Detect which cell encompasses the target text, then output its (X, Y) center coordinate. 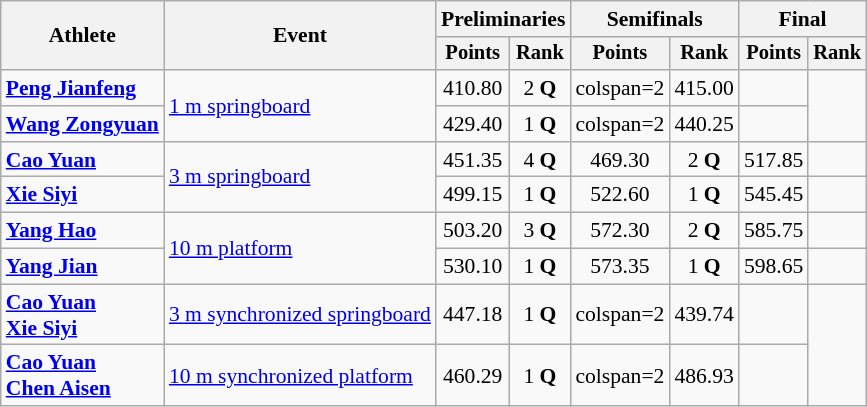
439.74 (704, 314)
Yang Jian (82, 267)
451.35 (473, 160)
3 Q (540, 231)
3 m springboard (300, 178)
545.45 (774, 195)
415.00 (704, 88)
440.25 (704, 124)
Yang Hao (82, 231)
486.93 (704, 376)
410.80 (473, 88)
585.75 (774, 231)
Event (300, 36)
Wang Zongyuan (82, 124)
Cao Yuan (82, 160)
1 m springboard (300, 106)
4 Q (540, 160)
Peng Jianfeng (82, 88)
499.15 (473, 195)
517.85 (774, 160)
573.35 (620, 267)
503.20 (473, 231)
Semifinals (654, 19)
572.30 (620, 231)
469.30 (620, 160)
10 m synchronized platform (300, 376)
460.29 (473, 376)
530.10 (473, 267)
10 m platform (300, 248)
3 m synchronized springboard (300, 314)
Preliminaries (503, 19)
598.65 (774, 267)
Xie Siyi (82, 195)
429.40 (473, 124)
Athlete (82, 36)
Cao YuanXie Siyi (82, 314)
Cao YuanChen Aisen (82, 376)
447.18 (473, 314)
522.60 (620, 195)
Final (802, 19)
